Identify which cell holds the provided text, then report its [x, y] central coordinate. 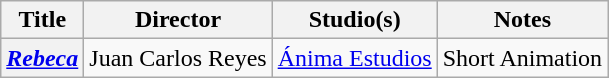
Studio(s) [354, 20]
Ánima Estudios [354, 58]
Short Animation [522, 58]
Title [42, 20]
Rebeca [42, 58]
Director [178, 20]
Juan Carlos Reyes [178, 58]
Notes [522, 20]
